Provide the (X, Y) coordinate of the cell's center where the given text is located.  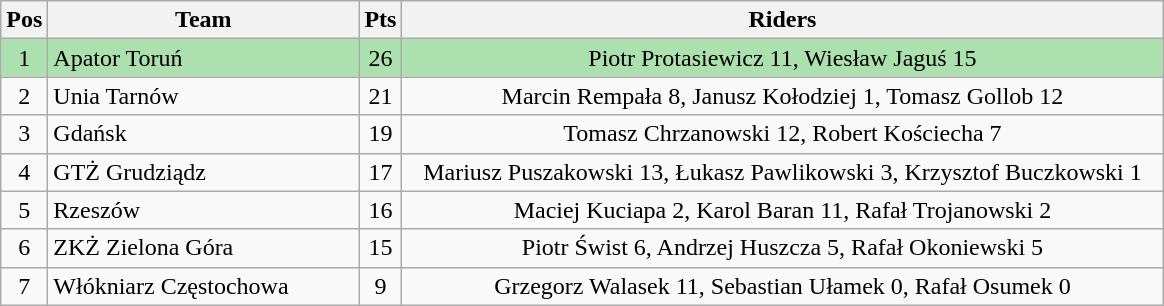
Mariusz Puszakowski 13, Łukasz Pawlikowski 3, Krzysztof Buczkowski 1 (782, 172)
Grzegorz Walasek 11, Sebastian Ułamek 0, Rafał Osumek 0 (782, 286)
6 (24, 248)
Riders (782, 20)
21 (380, 96)
Pts (380, 20)
Maciej Kuciapa 2, Karol Baran 11, Rafał Trojanowski 2 (782, 210)
Piotr Świst 6, Andrzej Huszcza 5, Rafał Okoniewski 5 (782, 248)
5 (24, 210)
Apator Toruń (204, 58)
Gdańsk (204, 134)
GTŻ Grudziądz (204, 172)
2 (24, 96)
26 (380, 58)
Tomasz Chrzanowski 12, Robert Kościecha 7 (782, 134)
Pos (24, 20)
15 (380, 248)
1 (24, 58)
19 (380, 134)
4 (24, 172)
16 (380, 210)
ZKŻ Zielona Góra (204, 248)
3 (24, 134)
Piotr Protasiewicz 11, Wiesław Jaguś 15 (782, 58)
Rzeszów (204, 210)
Marcin Rempała 8, Janusz Kołodziej 1, Tomasz Gollob 12 (782, 96)
Team (204, 20)
9 (380, 286)
17 (380, 172)
7 (24, 286)
Włókniarz Częstochowa (204, 286)
Unia Tarnów (204, 96)
